Capture the cell that displays the provided text and extract its (x, y) central coordinate. 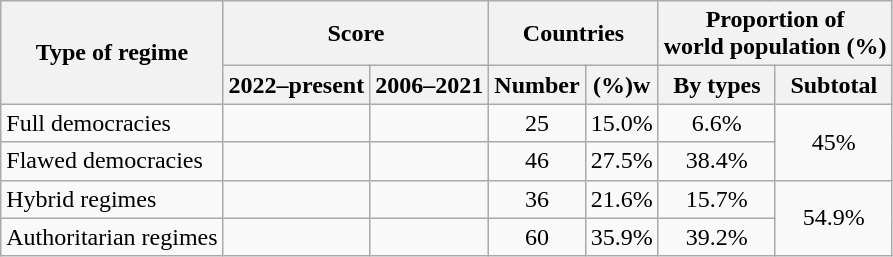
27.5% (622, 161)
Countries (574, 34)
Type of regime (112, 52)
Proportion ofworld population (%) (775, 34)
38.4% (716, 161)
21.6% (622, 199)
45% (834, 142)
2006–2021 (430, 85)
54.9% (834, 218)
15.7% (716, 199)
Subtotal (834, 85)
6.6% (716, 123)
Hybrid regimes (112, 199)
39.2% (716, 237)
Flawed democracies (112, 161)
46 (537, 161)
Score (356, 34)
Number (537, 85)
2022–present (296, 85)
15.0% (622, 123)
By types (716, 85)
Full democracies (112, 123)
Authoritarian regimes (112, 237)
(%)w (622, 85)
60 (537, 237)
35.9% (622, 237)
36 (537, 199)
25 (537, 123)
